Output the [X, Y] coordinate of the center of the cell containing the given text.  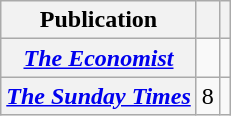
Publication [99, 20]
The Sunday Times [99, 96]
8 [208, 96]
The Economist [99, 58]
